Determine the (X, Y) coordinate at the center of the cell enclosing the given text.  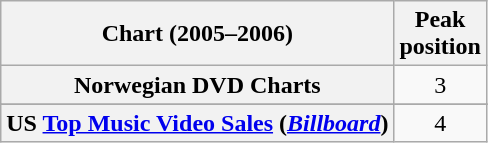
Chart (2005–2006) (198, 34)
4 (440, 123)
3 (440, 85)
US Top Music Video Sales (Billboard) (198, 123)
Peak position (440, 34)
Norwegian DVD Charts (198, 85)
